Scan for the cell matching the given text and deliver its [X, Y] coordinate at center. 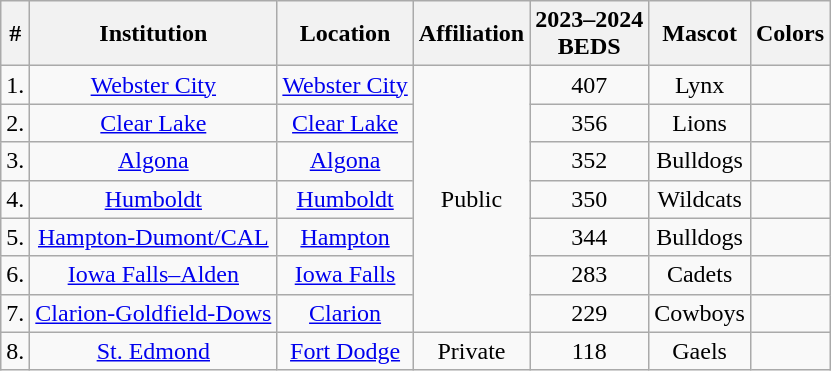
Private [471, 351]
6. [16, 275]
1. [16, 85]
St. Edmond [154, 351]
407 [590, 85]
356 [590, 123]
Wildcats [700, 199]
4. [16, 199]
Gaels [700, 351]
229 [590, 313]
# [16, 34]
Cowboys [700, 313]
Location [345, 34]
5. [16, 237]
Lions [700, 123]
2. [16, 123]
Clarion-Goldfield-Dows [154, 313]
Institution [154, 34]
118 [590, 351]
Iowa Falls–Alden [154, 275]
350 [590, 199]
344 [590, 237]
7. [16, 313]
Public [471, 199]
Iowa Falls [345, 275]
3. [16, 161]
Fort Dodge [345, 351]
Clarion [345, 313]
Colors [790, 34]
283 [590, 275]
Hampton [345, 237]
Affiliation [471, 34]
Mascot [700, 34]
2023–2024BEDS [590, 34]
352 [590, 161]
8. [16, 351]
Hampton-Dumont/CAL [154, 237]
Cadets [700, 275]
Lynx [700, 85]
